Pinpoint the cell where the given text exists, returning its [x, y] midpoint coordinate. 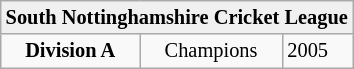
South Nottinghamshire Cricket League [177, 17]
2005 [317, 51]
Division A [70, 51]
Champions [212, 51]
